For the text-containing cell, return its midpoint in (x, y) coordinate format. 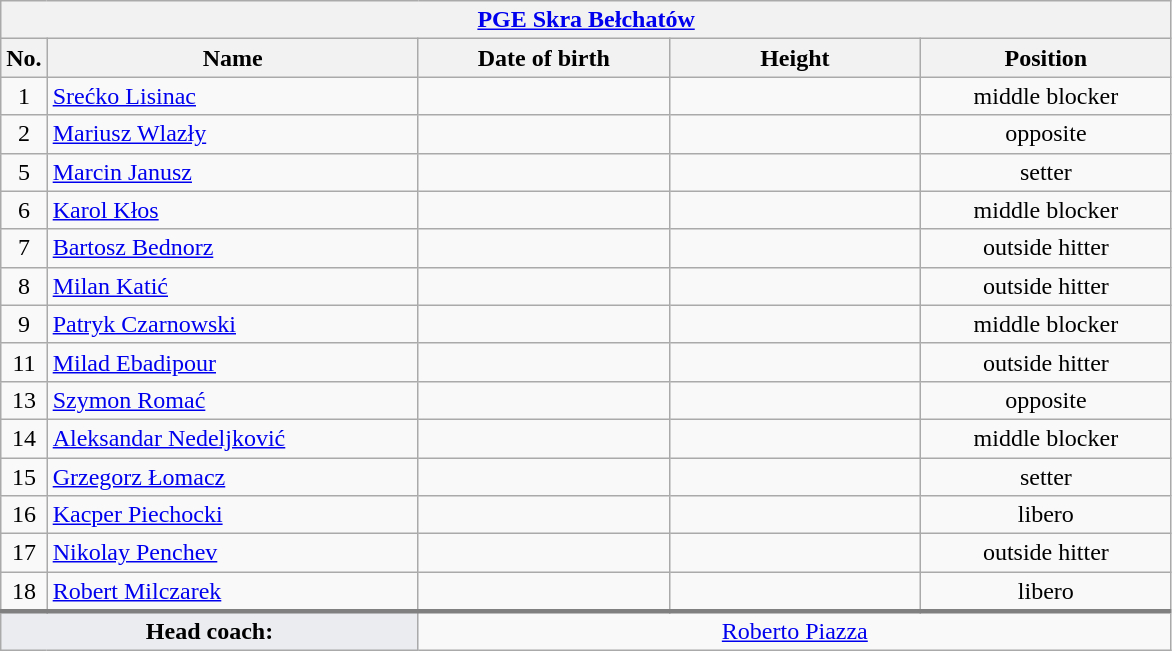
Milad Ebadipour (232, 362)
2 (24, 134)
1 (24, 96)
9 (24, 324)
Szymon Romać (232, 400)
14 (24, 438)
Nikolay Penchev (232, 553)
Karol Kłos (232, 210)
Roberto Piazza (794, 631)
Head coach: (210, 631)
11 (24, 362)
Aleksandar Nedeljković (232, 438)
Marcin Janusz (232, 172)
Position (1046, 58)
15 (24, 477)
Milan Katić (232, 286)
Name (232, 58)
PGE Skra Bełchatów (586, 20)
16 (24, 515)
Height (794, 58)
Bartosz Bednorz (232, 248)
18 (24, 592)
Srećko Lisinac (232, 96)
Kacper Piechocki (232, 515)
8 (24, 286)
Mariusz Wlazły (232, 134)
Date of birth (544, 58)
7 (24, 248)
17 (24, 553)
6 (24, 210)
13 (24, 400)
Grzegorz Łomacz (232, 477)
Patryk Czarnowski (232, 324)
5 (24, 172)
No. (24, 58)
Robert Milczarek (232, 592)
